Provide the (X, Y) coordinate of the cell's center where the given text is located.  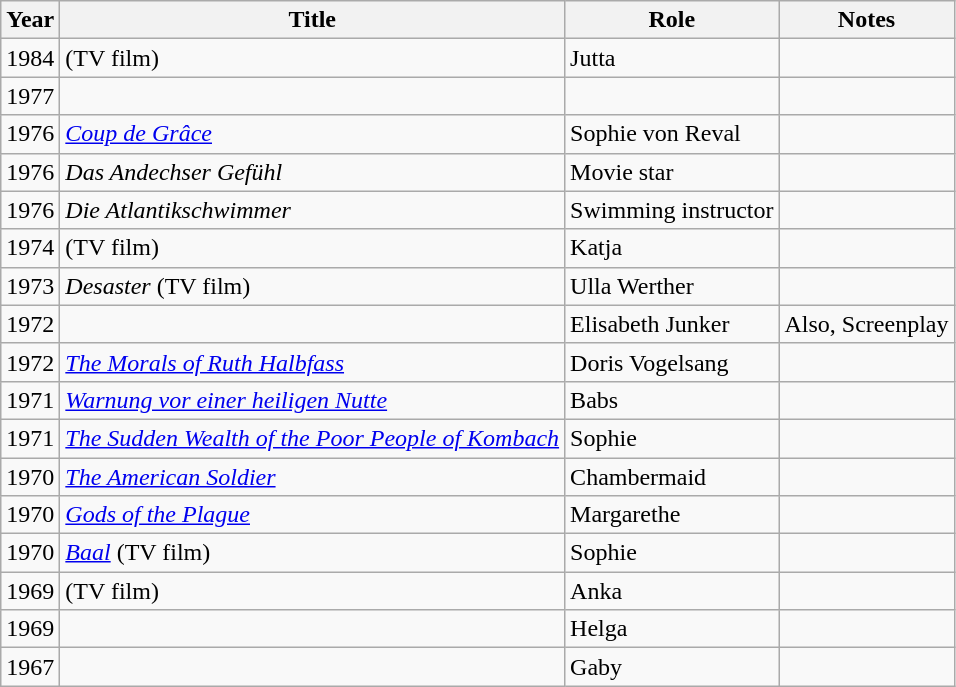
1984 (30, 58)
Role (672, 20)
Also, Screenplay (866, 324)
The Morals of Ruth Halbfass (312, 362)
Elisabeth Junker (672, 324)
Desaster (TV film) (312, 286)
Das Andechser Gefühl (312, 172)
1973 (30, 286)
Chambermaid (672, 477)
The Sudden Wealth of the Poor People of Kombach (312, 438)
Warnung vor einer heiligen Nutte (312, 400)
Katja (672, 248)
Year (30, 20)
Gods of the Plague (312, 515)
Coup de Grâce (312, 134)
Swimming instructor (672, 210)
Notes (866, 20)
1967 (30, 667)
Margarethe (672, 515)
1974 (30, 248)
Title (312, 20)
Jutta (672, 58)
Die Atlantikschwimmer (312, 210)
The American Soldier (312, 477)
Sophie von Reval (672, 134)
Ulla Werther (672, 286)
Baal (TV film) (312, 553)
Babs (672, 400)
1977 (30, 96)
Movie star (672, 172)
Anka (672, 591)
Gaby (672, 667)
Doris Vogelsang (672, 362)
Helga (672, 629)
